For the text-containing cell, return its midpoint in (X, Y) coordinate format. 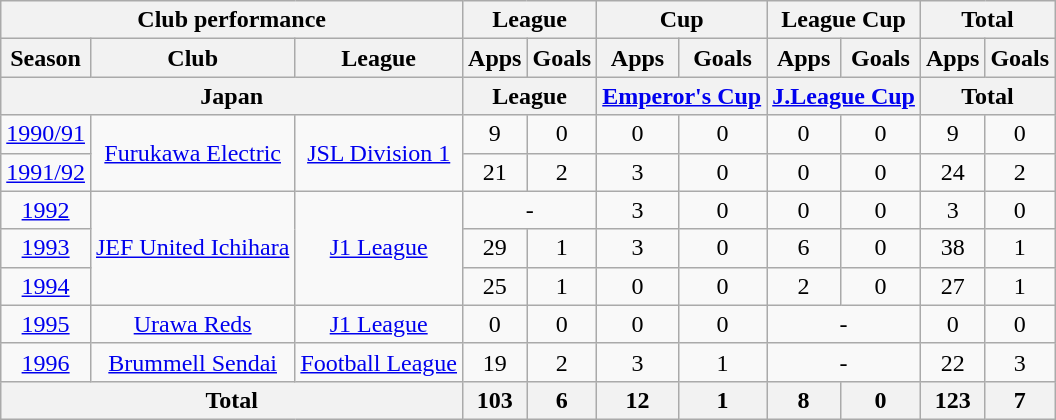
21 (495, 172)
1990/91 (46, 134)
25 (495, 286)
Season (46, 58)
Football League (379, 362)
Furukawa Electric (192, 153)
22 (952, 362)
Club (192, 58)
1991/92 (46, 172)
7 (1020, 400)
JSL Division 1 (379, 153)
Club performance (232, 20)
Japan (232, 96)
League Cup (844, 20)
29 (495, 248)
19 (495, 362)
24 (952, 172)
123 (952, 400)
38 (952, 248)
12 (638, 400)
1993 (46, 248)
Emperor's Cup (682, 96)
J.League Cup (844, 96)
1994 (46, 286)
Cup (682, 20)
1996 (46, 362)
JEF United Ichihara (192, 248)
Urawa Reds (192, 324)
103 (495, 400)
8 (804, 400)
Brummell Sendai (192, 362)
1992 (46, 210)
1995 (46, 324)
27 (952, 286)
